Capture the cell that displays the provided text and extract its [X, Y] central coordinate. 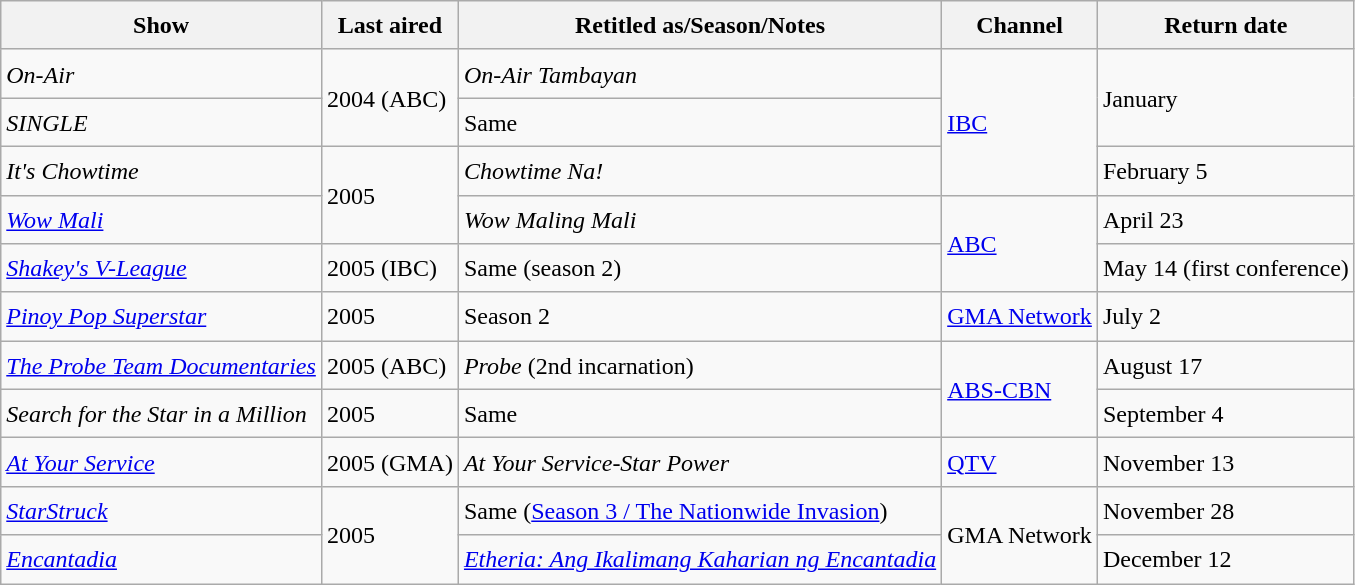
December 12 [1226, 560]
2004 (ABC) [390, 98]
Same (season 2) [700, 268]
Etheria: Ang Ikalimang Kaharian ng Encantadia [700, 560]
Encantadia [162, 560]
Search for the Star in a Million [162, 414]
July 2 [1226, 316]
On-Air Tambayan [700, 74]
ABC [1020, 244]
StarStruck [162, 510]
ABS-CBN [1020, 390]
November 13 [1226, 462]
At Your Service-Star Power [700, 462]
Season 2 [700, 316]
2005 (IBC) [390, 268]
At Your Service [162, 462]
Wow Maling Mali [700, 220]
April 23 [1226, 220]
Shakey's V-League [162, 268]
IBC [1020, 122]
Wow Mali [162, 220]
Same (Season 3 / The Nationwide Invasion) [700, 510]
2005 (GMA) [390, 462]
Probe (2nd incarnation) [700, 366]
Last aired [390, 26]
May 14 (first conference) [1226, 268]
The Probe Team Documentaries [162, 366]
It's Chowtime [162, 170]
August 17 [1226, 366]
November 28 [1226, 510]
January [1226, 98]
QTV [1020, 462]
Channel [1020, 26]
SINGLE [162, 122]
September 4 [1226, 414]
Return date [1226, 26]
Show [162, 26]
Retitled as/Season/Notes [700, 26]
Chowtime Na! [700, 170]
Pinoy Pop Superstar [162, 316]
2005 (ABC) [390, 366]
On-Air [162, 74]
February 5 [1226, 170]
